Pinpoint the cell where the given text exists, returning its [x, y] midpoint coordinate. 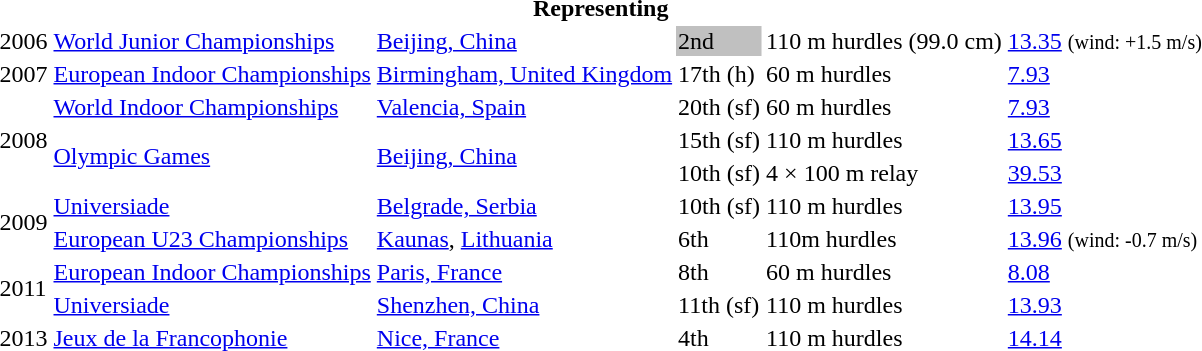
8th [720, 272]
110 m hurdles (99.0 cm) [884, 41]
Valencia, Spain [524, 107]
Shenzhen, China [524, 305]
Kaunas, Lithuania [524, 239]
European U23 Championships [212, 239]
Birmingham, United Kingdom [524, 74]
Olympic Games [212, 156]
Paris, France [524, 272]
11th (sf) [720, 305]
Belgrade, Serbia [524, 206]
110m hurdles [884, 239]
2nd [720, 41]
17th (h) [720, 74]
4 × 100 m relay [884, 173]
World Indoor Championships [212, 107]
6th [720, 239]
World Junior Championships [212, 41]
20th (sf) [720, 107]
15th (sf) [720, 140]
